Return [X, Y] of the center of cell containing provided text 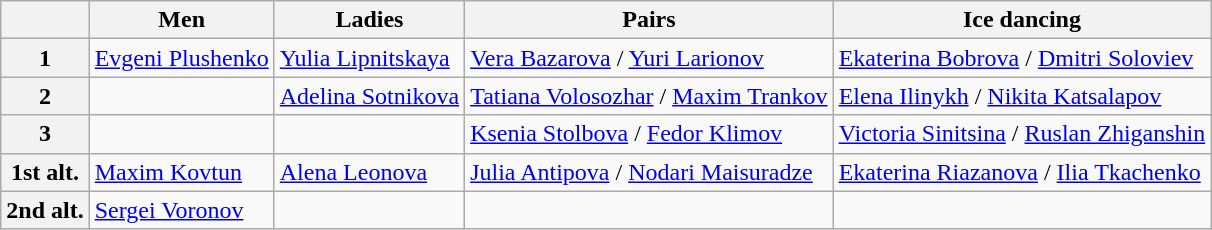
2 [45, 96]
Ladies [369, 20]
Yulia Lipnitskaya [369, 58]
Vera Bazarova / Yuri Larionov [650, 58]
Evgeni Plushenko [182, 58]
Ksenia Stolbova / Fedor Klimov [650, 134]
Julia Antipova / Nodari Maisuradze [650, 172]
Elena Ilinykh / Nikita Katsalapov [1022, 96]
Alena Leonova [369, 172]
Ice dancing [1022, 20]
Adelina Sotnikova [369, 96]
Men [182, 20]
Sergei Voronov [182, 210]
1st alt. [45, 172]
Maxim Kovtun [182, 172]
2nd alt. [45, 210]
Victoria Sinitsina / Ruslan Zhiganshin [1022, 134]
Pairs [650, 20]
Tatiana Volosozhar / Maxim Trankov [650, 96]
1 [45, 58]
Ekaterina Bobrova / Dmitri Soloviev [1022, 58]
Ekaterina Riazanova / Ilia Tkachenko [1022, 172]
3 [45, 134]
